Pinpoint the cell where the given text exists, returning its (x, y) midpoint coordinate. 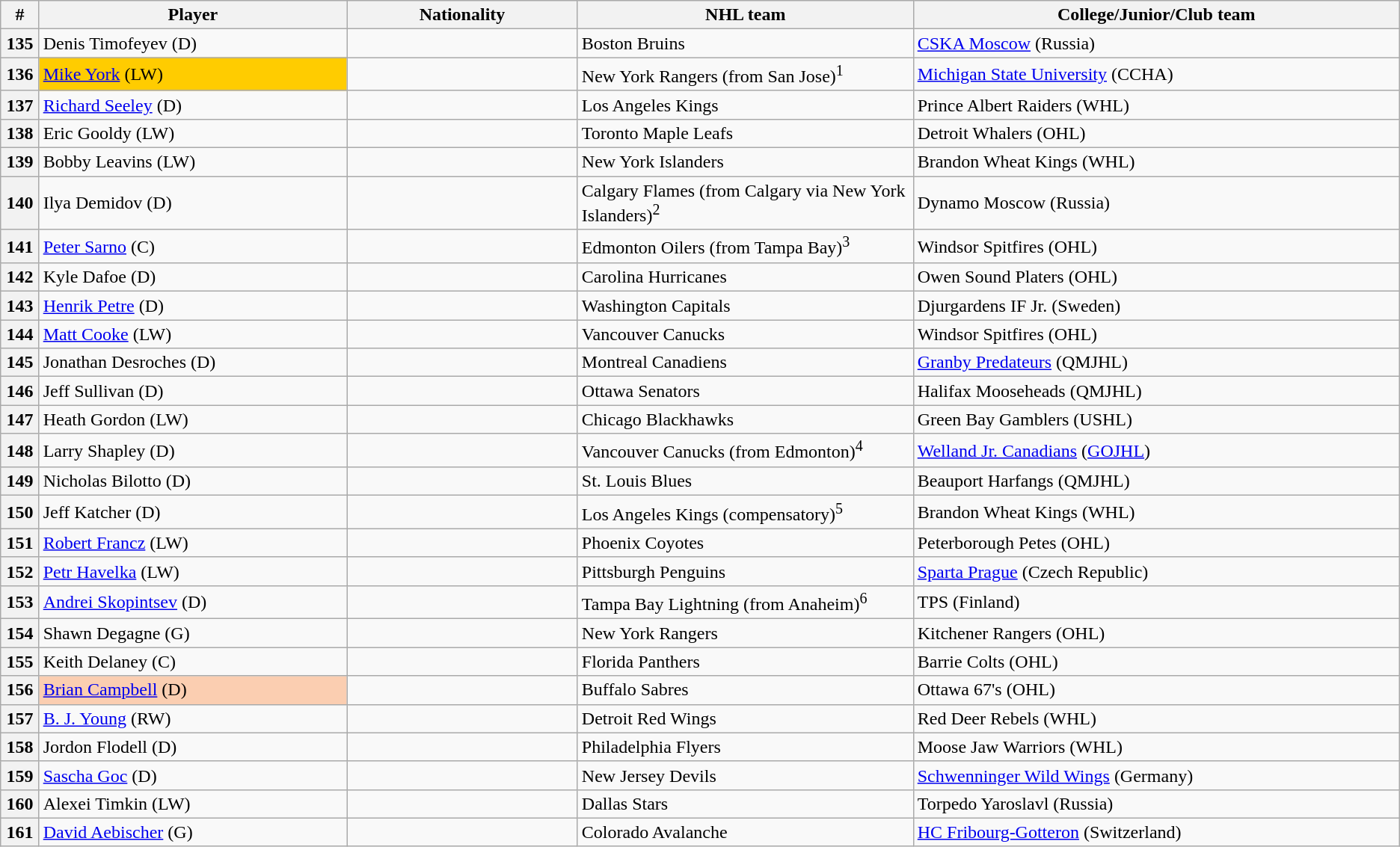
Prince Albert Raiders (WHL) (1156, 105)
136 (19, 75)
154 (19, 633)
Chicago Blackhawks (745, 419)
Michigan State University (CCHA) (1156, 75)
139 (19, 162)
Shawn Degagne (G) (193, 633)
Andrei Skopintsev (D) (193, 603)
138 (19, 133)
152 (19, 571)
B. J. Young (RW) (193, 718)
Ottawa 67's (OHL) (1156, 690)
Washington Capitals (745, 306)
Edmonton Oilers (from Tampa Bay)3 (745, 247)
Sascha Goc (D) (193, 775)
Los Angeles Kings (745, 105)
148 (19, 450)
Vancouver Canucks (745, 334)
149 (19, 481)
Buffalo Sabres (745, 690)
150 (19, 513)
Jordon Flodell (D) (193, 747)
Brian Campbell (D) (193, 690)
Calgary Flames (from Calgary via New York Islanders)2 (745, 203)
Heath Gordon (LW) (193, 419)
Toronto Maple Leafs (745, 133)
141 (19, 247)
Jonathan Desroches (D) (193, 363)
Owen Sound Platers (OHL) (1156, 277)
HC Fribourg-Gotteron (Switzerland) (1156, 832)
Player (193, 15)
Alexei Timkin (LW) (193, 804)
St. Louis Blues (745, 481)
Green Bay Gamblers (USHL) (1156, 419)
TPS (Finland) (1156, 603)
Robert Francz (LW) (193, 543)
Peterborough Petes (OHL) (1156, 543)
159 (19, 775)
Red Deer Rebels (WHL) (1156, 718)
Ottawa Senators (745, 391)
Vancouver Canucks (from Edmonton)4 (745, 450)
Denis Timofeyev (D) (193, 43)
155 (19, 662)
Colorado Avalanche (745, 832)
144 (19, 334)
Granby Predateurs (QMJHL) (1156, 363)
Los Angeles Kings (compensatory)5 (745, 513)
Detroit Whalers (OHL) (1156, 133)
Kyle Dafoe (D) (193, 277)
Jeff Katcher (D) (193, 513)
New York Rangers (from San Jose)1 (745, 75)
135 (19, 43)
Sparta Prague (Czech Republic) (1156, 571)
Montreal Canadiens (745, 363)
157 (19, 718)
College/Junior/Club team (1156, 15)
David Aebischer (G) (193, 832)
Detroit Red Wings (745, 718)
147 (19, 419)
Phoenix Coyotes (745, 543)
Matt Cooke (LW) (193, 334)
Philadelphia Flyers (745, 747)
Carolina Hurricanes (745, 277)
Henrik Petre (D) (193, 306)
158 (19, 747)
Welland Jr. Canadians (GOJHL) (1156, 450)
Kitchener Rangers (OHL) (1156, 633)
Mike York (LW) (193, 75)
New York Rangers (745, 633)
CSKA Moscow (Russia) (1156, 43)
Barrie Colts (OHL) (1156, 662)
Dynamo Moscow (Russia) (1156, 203)
Petr Havelka (LW) (193, 571)
Tampa Bay Lightning (from Anaheim)6 (745, 603)
Nationality (462, 15)
Ilya Demidov (D) (193, 203)
Beauport Harfangs (QMJHL) (1156, 481)
Boston Bruins (745, 43)
151 (19, 543)
Eric Gooldy (LW) (193, 133)
Schwenninger Wild Wings (Germany) (1156, 775)
161 (19, 832)
Keith Delaney (C) (193, 662)
Torpedo Yaroslavl (Russia) (1156, 804)
146 (19, 391)
160 (19, 804)
Peter Sarno (C) (193, 247)
145 (19, 363)
Dallas Stars (745, 804)
New York Islanders (745, 162)
Djurgardens IF Jr. (Sweden) (1156, 306)
Florida Panthers (745, 662)
Richard Seeley (D) (193, 105)
# (19, 15)
Moose Jaw Warriors (WHL) (1156, 747)
Pittsburgh Penguins (745, 571)
Jeff Sullivan (D) (193, 391)
142 (19, 277)
140 (19, 203)
143 (19, 306)
NHL team (745, 15)
137 (19, 105)
153 (19, 603)
156 (19, 690)
Halifax Mooseheads (QMJHL) (1156, 391)
New Jersey Devils (745, 775)
Nicholas Bilotto (D) (193, 481)
Bobby Leavins (LW) (193, 162)
Larry Shapley (D) (193, 450)
